Scan for the cell matching the given text and deliver its (x, y) coordinate at center. 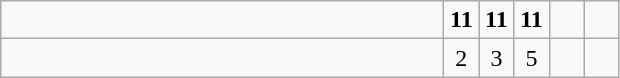
3 (496, 58)
5 (532, 58)
2 (462, 58)
